Find where the given text appears and provide that cell's center as [x, y] coordinate. 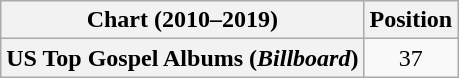
Chart (2010–2019) [182, 20]
US Top Gospel Albums (Billboard) [182, 58]
Position [411, 20]
37 [411, 58]
